Output the [X, Y] coordinate of the center of the cell containing the given text.  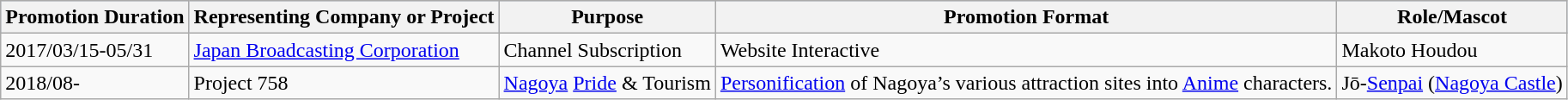
Nagoya Pride & Tourism [607, 83]
Representing Company or Project [343, 17]
Promotion Duration [94, 17]
Japan Broadcasting Corporation [343, 50]
Purpose [607, 17]
Role/Mascot [1452, 17]
Website Interactive [1026, 50]
2018/08- [94, 83]
2017/03/15-05/31 [94, 50]
Jō-Senpai (Nagoya Castle) [1452, 83]
Makoto Houdou [1452, 50]
Promotion Format [1026, 17]
Project 758 [343, 83]
Personification of Nagoya’s various attraction sites into Anime characters. [1026, 83]
Channel Subscription [607, 50]
